Output the (x, y) coordinate of the center of the cell containing the given text.  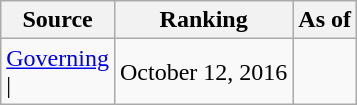
Source (58, 20)
As of (325, 20)
Ranking (203, 20)
October 12, 2016 (203, 72)
Governing| (58, 72)
